Find where the given text appears and provide that cell's center as [x, y] coordinate. 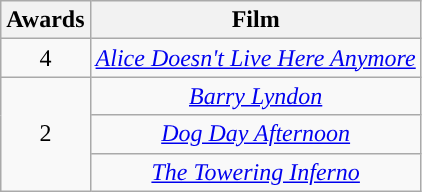
Alice Doesn't Live Here Anymore [256, 58]
Barry Lyndon [256, 96]
4 [46, 58]
2 [46, 134]
Dog Day Afternoon [256, 134]
Film [256, 20]
The Towering Inferno [256, 172]
Awards [46, 20]
